Scan for the cell matching the given text and deliver its [X, Y] coordinate at center. 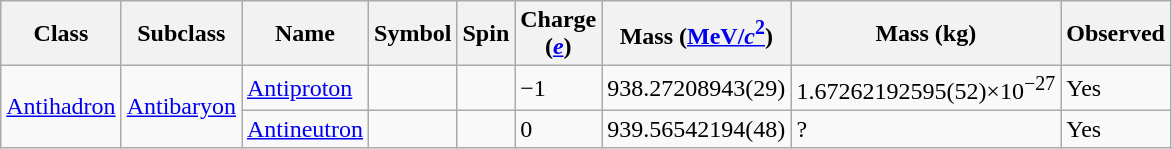
Antineutron [306, 129]
−1 [558, 88]
Antihadron [61, 108]
Mass (kg) [926, 34]
Name [306, 34]
Mass (MeV/c2) [696, 34]
1.67262192595(52)×10−27 [926, 88]
Spin [486, 34]
Symbol [413, 34]
Antiproton [306, 88]
Observed [1116, 34]
Charge(e) [558, 34]
938.27208943(29) [696, 88]
? [926, 129]
Subclass [181, 34]
939.56542194(48) [696, 129]
0 [558, 129]
Antibaryon [181, 108]
Class [61, 34]
